For the text-containing cell, return its midpoint in (X, Y) coordinate format. 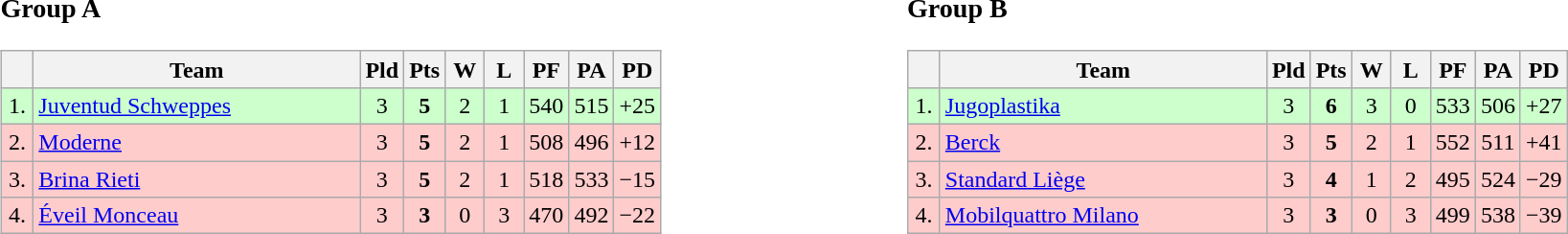
508 (546, 143)
552 (1452, 143)
−15 (638, 179)
Brina Rieti (197, 179)
524 (1498, 179)
Standard Liège (1103, 179)
Éveil Monceau (197, 216)
470 (546, 216)
−39 (1544, 216)
+25 (638, 105)
492 (592, 216)
4 (1331, 179)
6 (1331, 105)
−29 (1544, 179)
496 (592, 143)
Moderne (197, 143)
518 (546, 179)
538 (1498, 216)
511 (1498, 143)
Berck (1103, 143)
506 (1498, 105)
+27 (1544, 105)
Mobilquattro Milano (1103, 216)
495 (1452, 179)
+41 (1544, 143)
−22 (638, 216)
499 (1452, 216)
540 (546, 105)
Juventud Schweppes (197, 105)
Jugoplastika (1103, 105)
+12 (638, 143)
515 (592, 105)
